Determine the [x, y] coordinate at the center of the cell enclosing the given text.  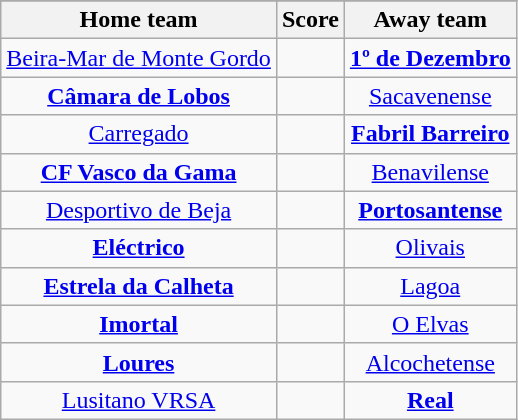
Desportivo de Beja [139, 210]
Olivais [430, 248]
CF Vasco da Gama [139, 172]
Real [430, 400]
1º de Dezembro [430, 58]
Score [310, 20]
Carregado [139, 134]
Fabril Barreiro [430, 134]
O Elvas [430, 324]
Estrela da Calheta [139, 286]
Imortal [139, 324]
Sacavenense [430, 96]
Lusitano VRSA [139, 400]
Benavilense [430, 172]
Câmara de Lobos [139, 96]
Portosantense [430, 210]
Loures [139, 362]
Eléctrico [139, 248]
Away team [430, 20]
Home team [139, 20]
Beira-Mar de Monte Gordo [139, 58]
Lagoa [430, 286]
Alcochetense [430, 362]
